Find where the given text appears and provide that cell's center as [x, y] coordinate. 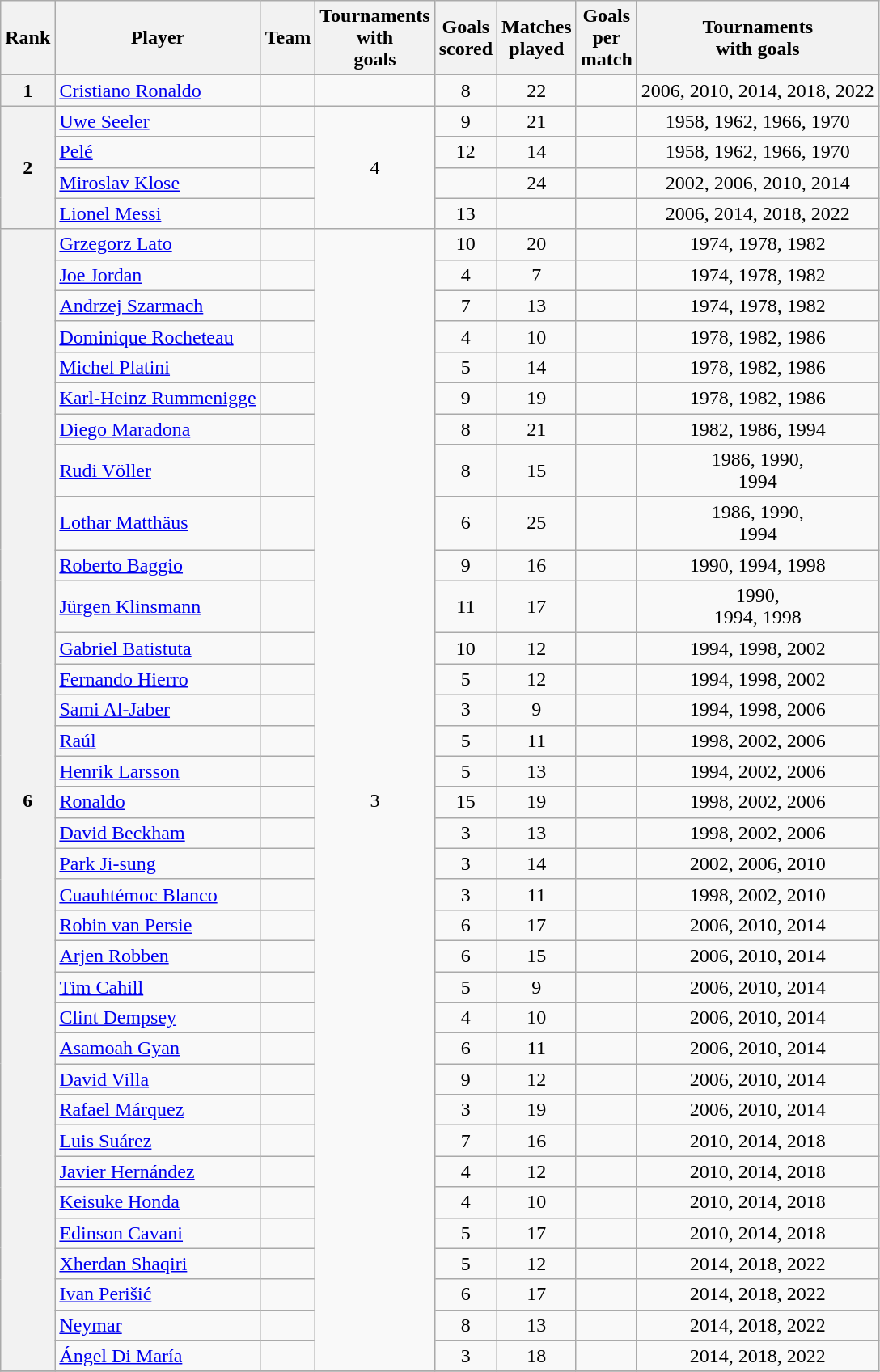
Clint Dempsey [158, 1018]
Asamoah Gyan [158, 1049]
Michel Platini [158, 367]
Miroslav Klose [158, 183]
Joe Jordan [158, 275]
Andrzej Szarmach [158, 306]
Edinson Cavani [158, 1233]
1994, 2002, 2006 [757, 771]
David Villa [158, 1079]
Dominique Rocheteau [158, 336]
Keisuke Honda [158, 1202]
18 [537, 1356]
Karl-Heinz Rummenigge [158, 398]
Diego Maradona [158, 429]
Tournamentswithgoals [375, 38]
Cuauhtémoc Blanco [158, 894]
David Beckham [158, 833]
Ángel Di María [158, 1356]
Jürgen Klinsmann [158, 606]
1998, 2002, 2010 [757, 894]
20 [537, 244]
Cristiano Ronaldo [158, 91]
Robin van Persie [158, 925]
Pelé [158, 152]
Henrik Larsson [158, 771]
2006, 2010, 2014, 2018, 2022 [757, 91]
Gabriel Batistuta [158, 648]
Lionel Messi [158, 213]
Tournamentswith goals [757, 38]
Fernando Hierro [158, 679]
24 [537, 183]
Goalsscored [466, 38]
1982, 1986, 1994 [757, 429]
Rafael Márquez [158, 1110]
1990, 1994, 1998 [757, 565]
22 [537, 91]
Lothar Matthäus [158, 524]
Matchesplayed [537, 38]
1 [27, 91]
Roberto Baggio [158, 565]
Team [288, 38]
Ivan Perišić [158, 1294]
Luis Suárez [158, 1141]
Javier Hernández [158, 1171]
Park Ji-sung [158, 863]
Rudi Völler [158, 471]
Rank [27, 38]
Goalspermatch [607, 38]
Tim Cahill [158, 987]
2002, 2006, 2010, 2014 [757, 183]
Neymar [158, 1325]
Xherdan Shaqiri [158, 1264]
2002, 2006, 2010 [757, 863]
Grzegorz Lato [158, 244]
Player [158, 38]
Arjen Robben [158, 956]
Raúl [158, 741]
2 [27, 167]
Sami Al-Jaber [158, 710]
1990,1994, 1998 [757, 606]
25 [537, 524]
Uwe Seeler [158, 121]
1994, 1998, 2006 [757, 710]
2006, 2014, 2018, 2022 [757, 213]
Ronaldo [158, 802]
